Search for the cell housing the specified text and yield its [X, Y] center coordinate. 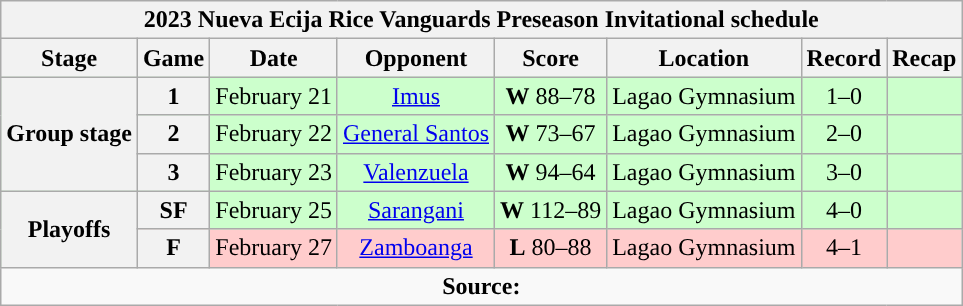
W 112–89 [551, 210]
2023 Nueva Ecija Rice Vanguards Preseason Invitational schedule [482, 20]
1–0 [844, 96]
W 94–64 [551, 172]
W 88–78 [551, 96]
February 22 [274, 134]
2–0 [844, 134]
Zamboanga [416, 248]
Valenzuela [416, 172]
3–0 [844, 172]
February 21 [274, 96]
Date [274, 58]
Sarangani [416, 210]
L 80–88 [551, 248]
1 [173, 96]
Group stage [70, 134]
Source: [482, 286]
SF [173, 210]
W 73–67 [551, 134]
Opponent [416, 58]
Imus [416, 96]
February 27 [274, 248]
Playoffs [70, 229]
February 23 [274, 172]
F [173, 248]
3 [173, 172]
4–1 [844, 248]
General Santos [416, 134]
February 25 [274, 210]
Game [173, 58]
Location [704, 58]
Recap [924, 58]
Record [844, 58]
Stage [70, 58]
4–0 [844, 210]
2 [173, 134]
Score [551, 58]
